Pinpoint the cell where the given text exists, returning its [x, y] midpoint coordinate. 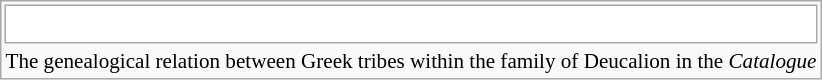
The genealogical relation between Greek tribes within the family of Deucalion in the Catalogue [411, 61]
